Locate the cell with the specified text and output its [x, y] center coordinate. 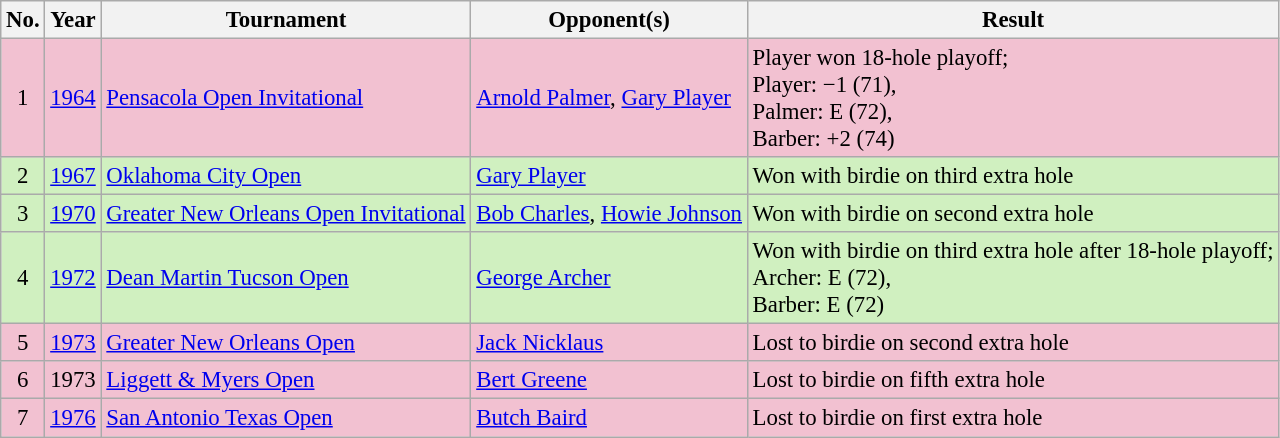
7 [23, 418]
Tournament [286, 20]
George Archer [609, 278]
San Antonio Texas Open [286, 418]
Pensacola Open Invitational [286, 98]
Greater New Orleans Open [286, 343]
2 [23, 176]
1970 [73, 214]
Dean Martin Tucson Open [286, 278]
Player won 18-hole playoff;Player: −1 (71),Palmer: E (72),Barber: +2 (74) [1013, 98]
Opponent(s) [609, 20]
Won with birdie on third extra hole after 18-hole playoff;Archer: E (72),Barber: E (72) [1013, 278]
1976 [73, 418]
Lost to birdie on second extra hole [1013, 343]
1964 [73, 98]
Arnold Palmer, Gary Player [609, 98]
1972 [73, 278]
6 [23, 381]
3 [23, 214]
No. [23, 20]
5 [23, 343]
Oklahoma City Open [286, 176]
Lost to birdie on first extra hole [1013, 418]
Gary Player [609, 176]
Liggett & Myers Open [286, 381]
1967 [73, 176]
Result [1013, 20]
1 [23, 98]
Jack Nicklaus [609, 343]
Year [73, 20]
Bob Charles, Howie Johnson [609, 214]
Lost to birdie on fifth extra hole [1013, 381]
Won with birdie on third extra hole [1013, 176]
Bert Greene [609, 381]
Won with birdie on second extra hole [1013, 214]
Butch Baird [609, 418]
4 [23, 278]
Greater New Orleans Open Invitational [286, 214]
